Extract the [x, y] coordinate from the center of the cell holding the provided text.  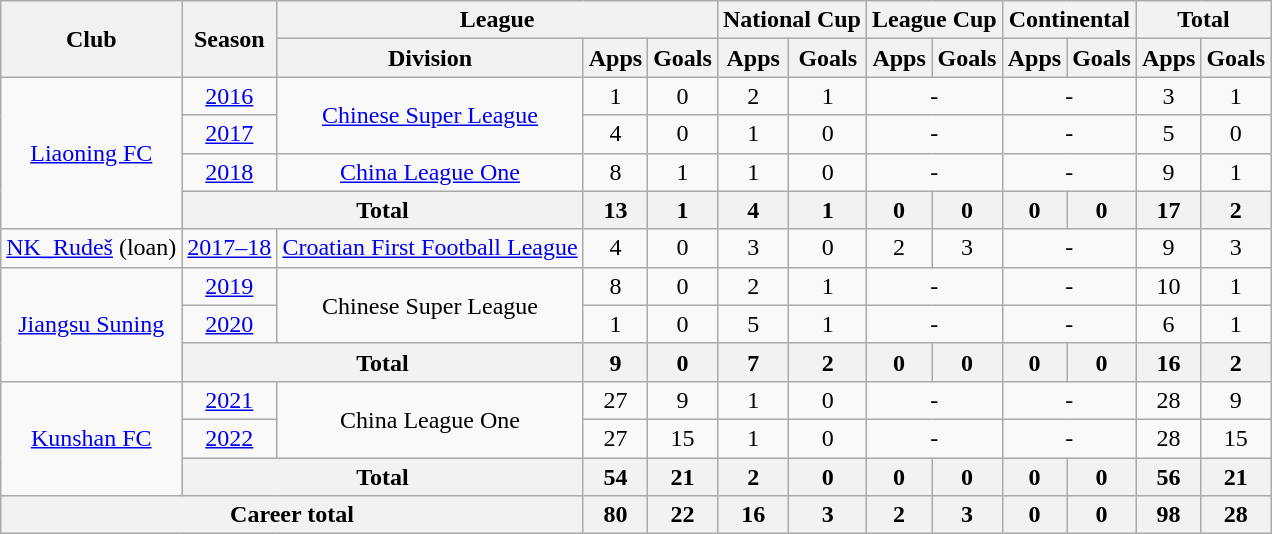
54 [615, 477]
10 [1168, 286]
Liaoning FC [92, 153]
Division [430, 58]
22 [683, 515]
National Cup [792, 20]
Continental [1069, 20]
Career total [292, 515]
7 [753, 362]
Jiangsu Suning [92, 324]
2016 [230, 96]
Club [92, 39]
League Cup [934, 20]
56 [1168, 477]
2020 [230, 324]
2017–18 [230, 248]
13 [615, 210]
Kunshan FC [92, 438]
6 [1168, 324]
80 [615, 515]
98 [1168, 515]
2018 [230, 172]
2021 [230, 400]
Croatian First Football League [430, 248]
2022 [230, 438]
League [498, 20]
NK_Rudeš (loan) [92, 248]
17 [1168, 210]
Season [230, 39]
2019 [230, 286]
2017 [230, 134]
